From the cell containing the given text, extract its center point as [x, y] coordinate. 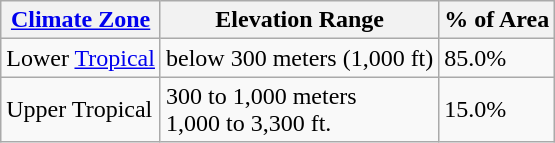
below 300 meters (1,000 ft) [299, 58]
Lower Tropical [81, 58]
Climate Zone [81, 20]
85.0% [497, 58]
Elevation Range [299, 20]
300 to 1,000 meters1,000 to 3,300 ft. [299, 110]
% of Area [497, 20]
Upper Tropical [81, 110]
15.0% [497, 110]
